Pinpoint the cell where the given text exists, returning its [X, Y] midpoint coordinate. 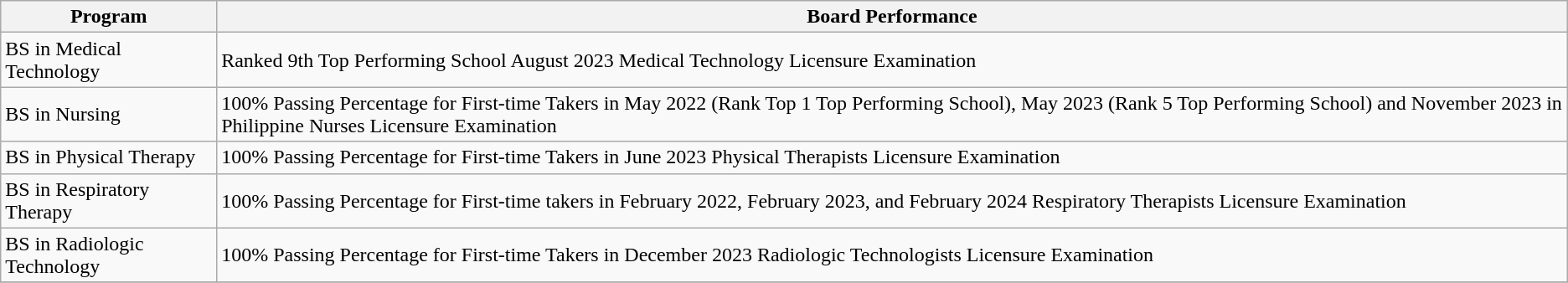
BS in Medical Technology [109, 60]
Board Performance [893, 17]
Program [109, 17]
BS in Nursing [109, 114]
100% Passing Percentage for First-time Takers in June 2023 Physical Therapists Licensure Examination [893, 157]
100% Passing Percentage for First-time Takers in December 2023 Radiologic Technologists Licensure Examination [893, 255]
BS in Physical Therapy [109, 157]
BS in Radiologic Technology [109, 255]
100% Passing Percentage for First-time takers in February 2022, February 2023, and February 2024 Respiratory Therapists Licensure Examination [893, 201]
Ranked 9th Top Performing School August 2023 Medical Technology Licensure Examination [893, 60]
BS in Respiratory Therapy [109, 201]
